Scan for the cell matching the given text and deliver its [X, Y] coordinate at center. 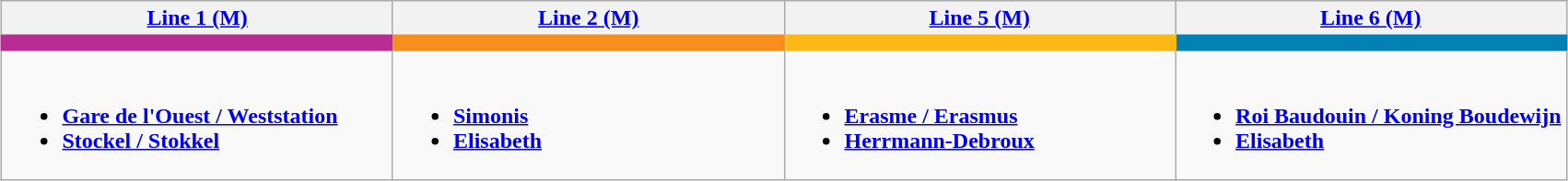
Gare de l'Ouest / WeststationStockel / Stokkel [197, 111]
Line 1 (M) [197, 22]
SimonisElisabeth [588, 111]
Line 5 (M) [980, 22]
Line 6 (M) [1371, 22]
Erasme / ErasmusHerrmann-Debroux [980, 111]
Roi Baudouin / Koning BoudewijnElisabeth [1371, 111]
Line 2 (M) [588, 22]
